Return the [x, y] coordinate for the center point of the cell that contains the specified text.  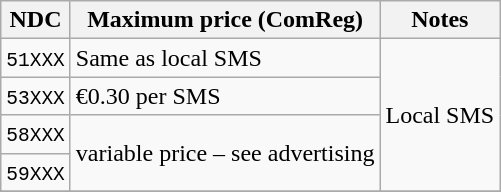
59XXX [36, 172]
58XXX [36, 134]
Local SMS [440, 115]
51XXX [36, 58]
Maximum price (ComReg) [225, 20]
53XXX [36, 96]
€0.30 per SMS [225, 96]
Notes [440, 20]
variable price – see advertising [225, 153]
Same as local SMS [225, 58]
NDC [36, 20]
